Detect which cell encompasses the target text, then output its (X, Y) center coordinate. 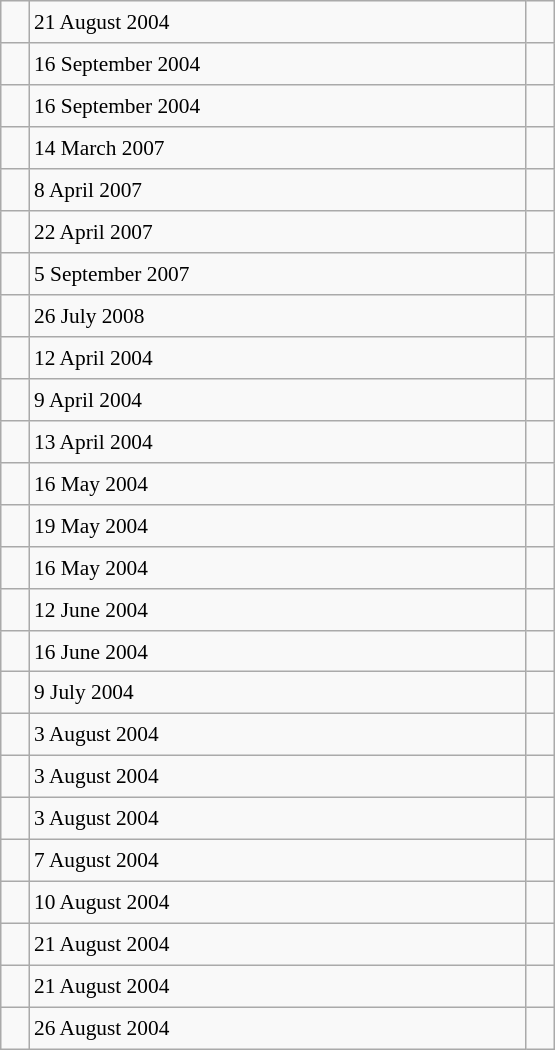
12 June 2004 (278, 609)
5 September 2007 (278, 274)
13 April 2004 (278, 441)
14 March 2007 (278, 148)
9 April 2004 (278, 399)
12 April 2004 (278, 358)
16 June 2004 (278, 651)
10 August 2004 (278, 903)
8 April 2007 (278, 190)
26 August 2004 (278, 1028)
19 May 2004 (278, 525)
9 July 2004 (278, 693)
26 July 2008 (278, 316)
7 August 2004 (278, 861)
22 April 2007 (278, 232)
